Return the [X, Y] coordinate for the center point of the cell that contains the specified text.  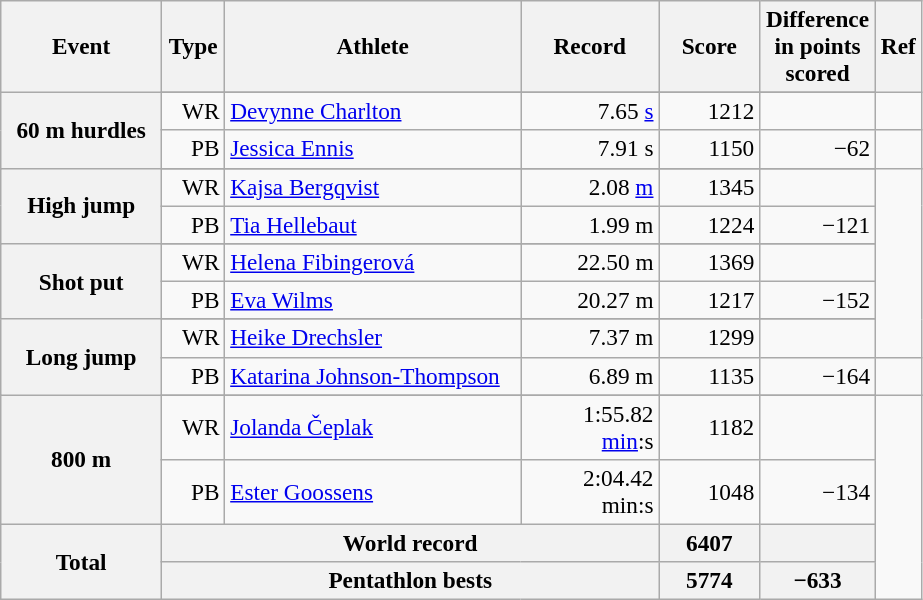
6.89 m [590, 376]
1048 [710, 492]
20.27 m [590, 300]
2.08 m [590, 187]
1135 [710, 376]
Type [194, 46]
Jessica Ennis [373, 149]
−62 [818, 149]
800 m [82, 459]
World record [410, 543]
1299 [710, 338]
Shot put [82, 281]
1:55.82 min:s [590, 426]
Katarina Johnson-Thompson [373, 376]
7.37 m [590, 338]
1212 [710, 111]
6407 [710, 543]
60 m hurdles [82, 130]
−134 [818, 492]
Difference in points scored [818, 46]
Devynne Charlton [373, 111]
22.50 m [590, 262]
Total [82, 562]
−121 [818, 224]
Jolanda Čeplak [373, 426]
1345 [710, 187]
−152 [818, 300]
1217 [710, 300]
Event [82, 46]
Record [590, 46]
Helena Fibingerová [373, 262]
1150 [710, 149]
1.99 m [590, 224]
−633 [818, 581]
1182 [710, 426]
Kajsa Bergqvist [373, 187]
5774 [710, 581]
Long jump [82, 357]
Heike Drechsler [373, 338]
7.65 s [590, 111]
−164 [818, 376]
Score [710, 46]
7.91 s [590, 149]
1224 [710, 224]
Ester Goossens [373, 492]
Pentathlon bests [410, 581]
1369 [710, 262]
Tia Hellebaut [373, 224]
Eva Wilms [373, 300]
2:04.42 min:s [590, 492]
High jump [82, 206]
Athlete [373, 46]
Ref [898, 46]
